Return (x, y) of the center of cell containing provided text 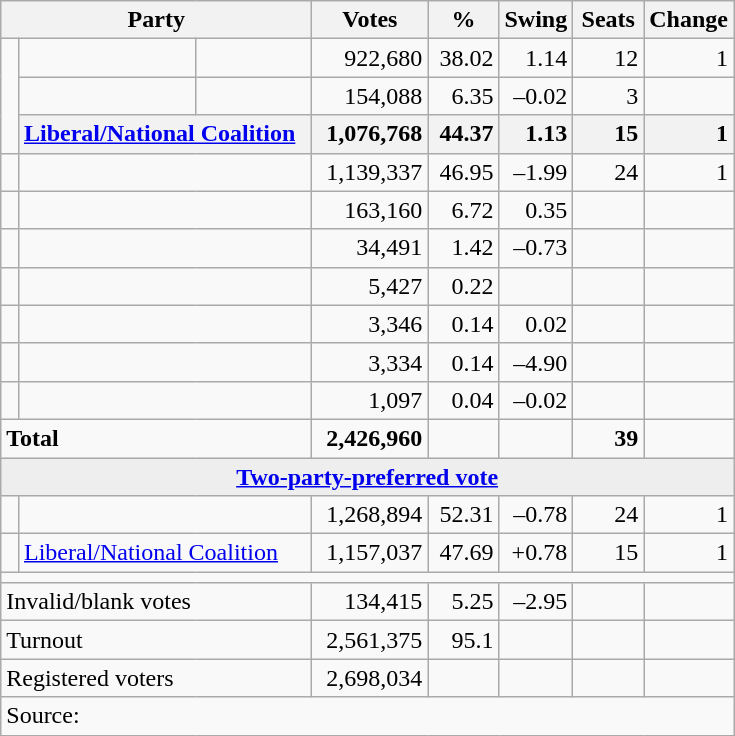
–0.73 (536, 248)
134,415 (370, 602)
Votes (370, 20)
Total (156, 438)
–1.99 (536, 172)
6.72 (464, 210)
1.42 (464, 248)
–2.95 (536, 602)
Change (689, 20)
5.25 (464, 602)
34,491 (370, 248)
+0.78 (536, 553)
0.04 (464, 400)
Source: (368, 716)
44.37 (464, 134)
1.14 (536, 58)
52.31 (464, 515)
1,268,894 (370, 515)
1.13 (536, 134)
–4.90 (536, 362)
–0.78 (536, 515)
Party (156, 20)
% (464, 20)
Turnout (156, 640)
2,698,034 (370, 678)
39 (608, 438)
1,097 (370, 400)
154,088 (370, 96)
3,346 (370, 324)
46.95 (464, 172)
Swing (536, 20)
47.69 (464, 553)
922,680 (370, 58)
1,076,768 (370, 134)
2,561,375 (370, 640)
Invalid/blank votes (156, 602)
Seats (608, 20)
12 (608, 58)
0.02 (536, 324)
3,334 (370, 362)
1,139,337 (370, 172)
Registered voters (156, 678)
0.35 (536, 210)
Two-party-preferred vote (368, 477)
2,426,960 (370, 438)
95.1 (464, 640)
38.02 (464, 58)
0.22 (464, 286)
6.35 (464, 96)
163,160 (370, 210)
3 (608, 96)
5,427 (370, 286)
1,157,037 (370, 553)
